Determine the (x, y) coordinate at the center of the cell enclosing the given text.  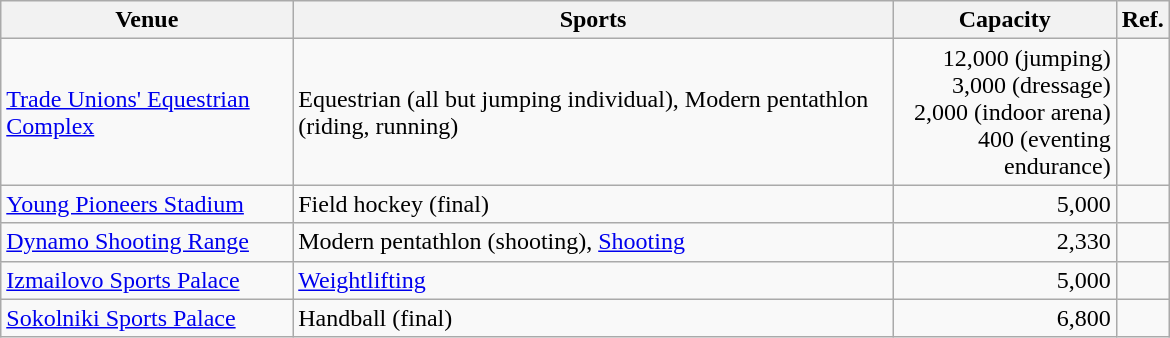
Equestrian (all but jumping individual), Modern pentathlon (riding, running) (594, 112)
Modern pentathlon (shooting), Shooting (594, 242)
Capacity (1004, 20)
Ref. (1142, 20)
Field hockey (final) (594, 204)
Handball (final) (594, 318)
Sports (594, 20)
Young Pioneers Stadium (147, 204)
6,800 (1004, 318)
Trade Unions' Equestrian Complex (147, 112)
12,000 (jumping)3,000 (dressage)2,000 (indoor arena)400 (eventing endurance) (1004, 112)
Izmailovo Sports Palace (147, 280)
Weightlifting (594, 280)
2,330 (1004, 242)
Dynamo Shooting Range (147, 242)
Venue (147, 20)
Sokolniki Sports Palace (147, 318)
